For the text-containing cell, return its midpoint in [x, y] coordinate format. 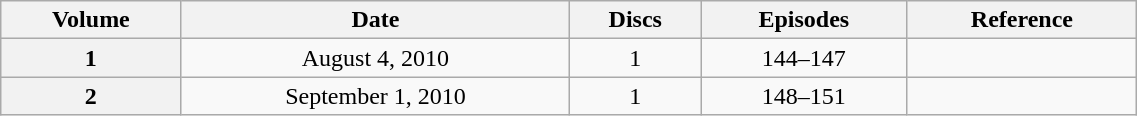
2 [91, 96]
Volume [91, 20]
August 4, 2010 [376, 58]
Reference [1022, 20]
Discs [636, 20]
144–147 [804, 58]
Episodes [804, 20]
148–151 [804, 96]
September 1, 2010 [376, 96]
Date [376, 20]
